Scan for the cell matching the given text and deliver its (X, Y) coordinate at center. 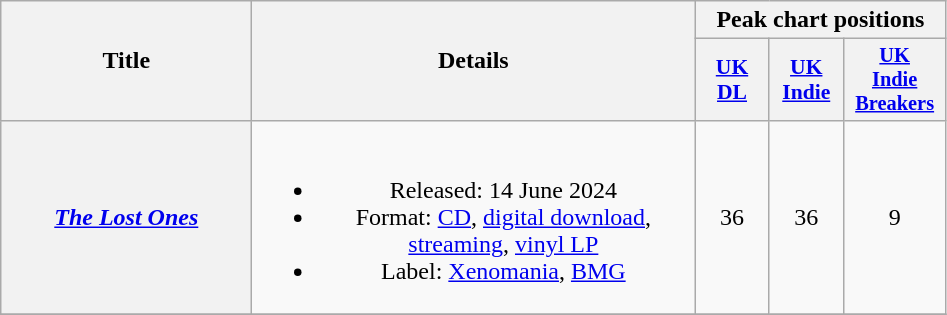
Released: 14 June 2024Format: CD, digital download, streaming, vinyl LPLabel: Xenomania, BMG (474, 217)
UKIndieBreakers (894, 80)
The Lost Ones (126, 217)
Details (474, 61)
9 (894, 217)
Peak chart positions (820, 20)
Title (126, 61)
UKDL (732, 80)
UK Indie (806, 80)
